For the text-containing cell, return its midpoint in [x, y] coordinate format. 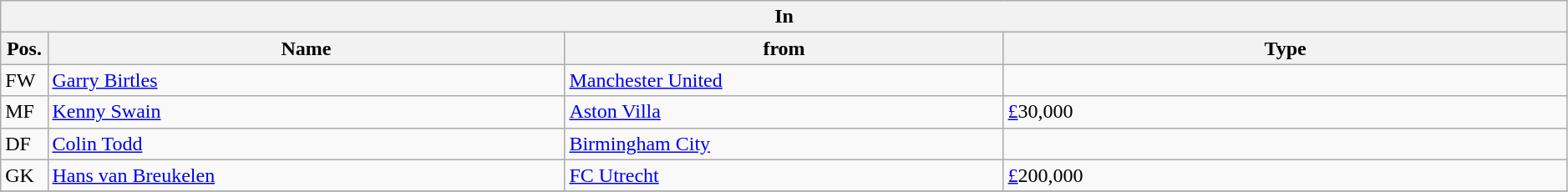
Birmingham City [784, 144]
MF [24, 112]
Pos. [24, 48]
FW [24, 80]
Type [1285, 48]
Colin Todd [306, 144]
Garry Birtles [306, 80]
Manchester United [784, 80]
from [784, 48]
DF [24, 144]
Kenny Swain [306, 112]
Aston Villa [784, 112]
Hans van Breukelen [306, 175]
£200,000 [1285, 175]
In [784, 17]
£30,000 [1285, 112]
GK [24, 175]
Name [306, 48]
FC Utrecht [784, 175]
